Output the [x, y] coordinate of the center of the cell containing the given text.  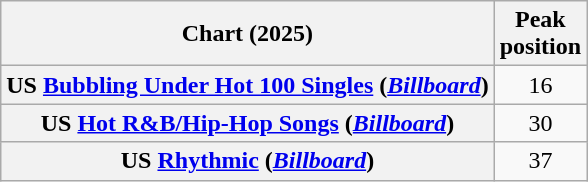
US Hot R&B/Hip-Hop Songs (Billboard) [248, 123]
30 [540, 123]
37 [540, 161]
16 [540, 85]
US Rhythmic (Billboard) [248, 161]
Peakposition [540, 34]
US Bubbling Under Hot 100 Singles (Billboard) [248, 85]
Chart (2025) [248, 34]
